Search for the cell housing the specified text and yield its (x, y) center coordinate. 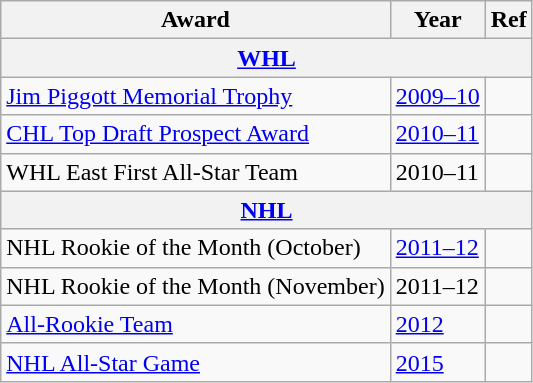
WHL East First All-Star Team (196, 172)
All-Rookie Team (196, 324)
Ref (508, 20)
CHL Top Draft Prospect Award (196, 134)
2015 (438, 362)
Award (196, 20)
NHL (267, 210)
Year (438, 20)
Jim Piggott Memorial Trophy (196, 96)
2009–10 (438, 96)
2012 (438, 324)
NHL Rookie of the Month (November) (196, 286)
NHL All-Star Game (196, 362)
NHL Rookie of the Month (October) (196, 248)
WHL (267, 58)
